Identify which cell holds the provided text, then report its [x, y] central coordinate. 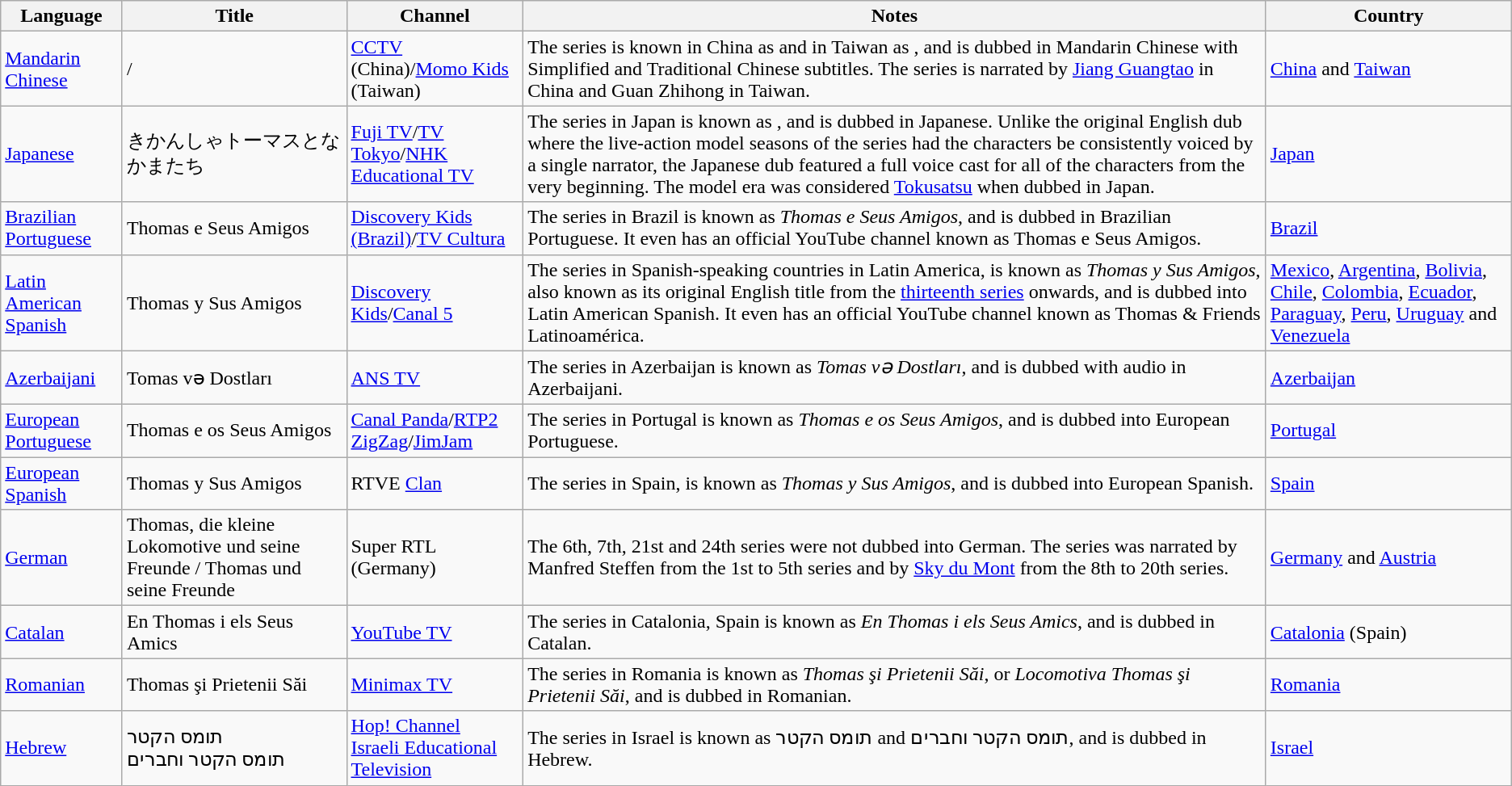
YouTube TV [435, 632]
Title [234, 16]
Notes [895, 16]
The series in Catalonia, Spain is known as En Thomas i els Seus Amics, and is dubbed in Catalan. [895, 632]
European Portuguese [61, 431]
Discovery Kids/Canal 5 [435, 302]
Japanese [61, 153]
Discovery Kids (Brazil)/TV Cultura [435, 228]
Azerbaijan [1388, 378]
Japan [1388, 153]
Thomas şi Prietenii Săi [234, 685]
En Thomas i els Seus Amics [234, 632]
Canal Panda/RTP2 ZigZag/JimJam [435, 431]
RTVE Clan [435, 483]
Romania [1388, 685]
Channel [435, 16]
Thomas e os Seus Amigos [234, 431]
Portugal [1388, 431]
Brazilian Portuguese [61, 228]
Germany and Austria [1388, 557]
Latin American Spanish [61, 302]
ANS TV [435, 378]
European Spanish [61, 483]
Hebrew [61, 748]
Azerbaijani [61, 378]
Super RTL (Germany) [435, 557]
Minimax TV [435, 685]
Catalan [61, 632]
Israel [1388, 748]
Tomas və Dostları [234, 378]
Thomas, die kleine Lokomotive und seine Freunde / Thomas und seine Freunde [234, 557]
The series in Portugal is known as Thomas e os Seus Amigos, and is dubbed into European Portuguese. [895, 431]
Fuji TV/TV Tokyo/NHK Educational TV [435, 153]
Spain [1388, 483]
Hop! ChannelIsraeli Educational Television [435, 748]
Language [61, 16]
Country [1388, 16]
きかんしゃトーマスとなかまたち [234, 153]
תומס הקטרתומס הקטר וחברים [234, 748]
The series in Azerbaijan is known as Tomas və Dostları, and is dubbed with audio in Azerbaijani. [895, 378]
China and Taiwan [1388, 69]
/ [234, 69]
The series in Israel is known as תומס הקטר and תומס הקטר וחברים, and is dubbed in Hebrew. [895, 748]
Brazil [1388, 228]
Thomas e Seus Amigos [234, 228]
The series in Romania is known as Thomas şi Prietenii Săi, or Locomotiva Thomas şi Prietenii Săi, and is dubbed in Romanian. [895, 685]
Mexico, Argentina, Bolivia, Chile, Colombia, Ecuador, Paraguay, Peru, Uruguay and Venezuela [1388, 302]
Catalonia (Spain) [1388, 632]
CCTV (China)/Momo Kids (Taiwan) [435, 69]
German [61, 557]
Mandarin Chinese [61, 69]
Romanian [61, 685]
The series in Spain, is known as Thomas y Sus Amigos, and is dubbed into European Spanish. [895, 483]
